Identify which cell holds the provided text, then report its [X, Y] central coordinate. 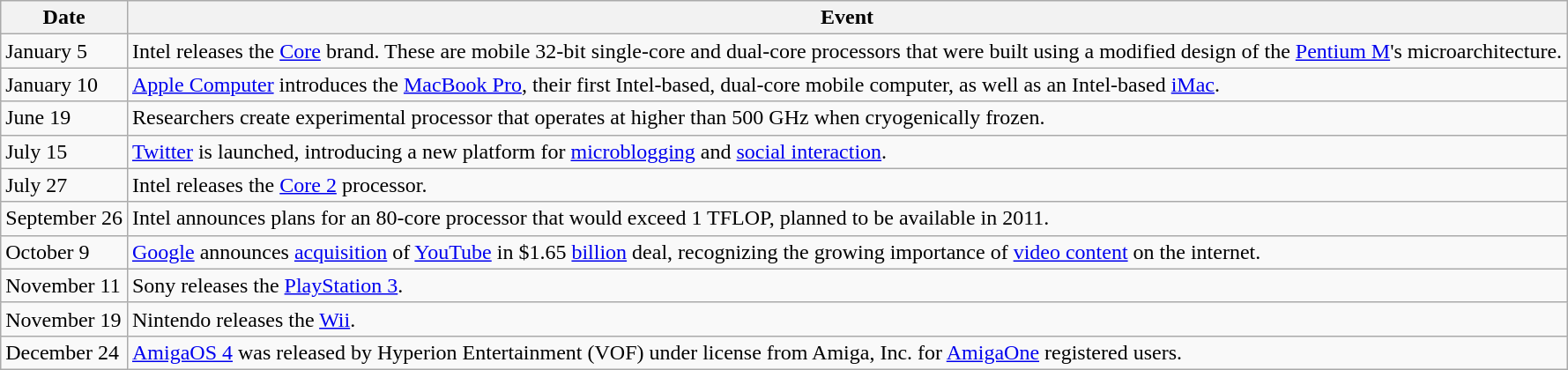
Sony releases the PlayStation 3. [846, 285]
July 27 [64, 185]
Event [846, 18]
December 24 [64, 352]
July 15 [64, 152]
Intel announces plans for an 80-core processor that would exceed 1 TFLOP, planned to be available in 2011. [846, 218]
Google announces acquisition of YouTube in $1.65 billion deal, recognizing the growing importance of video content on the internet. [846, 252]
AmigaOS 4 was released by Hyperion Entertainment (VOF) under license from Amiga, Inc. for AmigaOne registered users. [846, 352]
Researchers create experimental processor that operates at higher than 500 GHz when cryogenically frozen. [846, 118]
Intel releases the Core 2 processor. [846, 185]
September 26 [64, 218]
January 10 [64, 85]
October 9 [64, 252]
Apple Computer introduces the MacBook Pro, their first Intel-based, dual-core mobile computer, as well as an Intel-based iMac. [846, 85]
November 11 [64, 285]
Date [64, 18]
Nintendo releases the Wii. [846, 319]
June 19 [64, 118]
January 5 [64, 51]
Twitter is launched, introducing a new platform for microblogging and social interaction. [846, 152]
November 19 [64, 319]
